Provide the (x, y) coordinate of the cell's center where the given text is located.  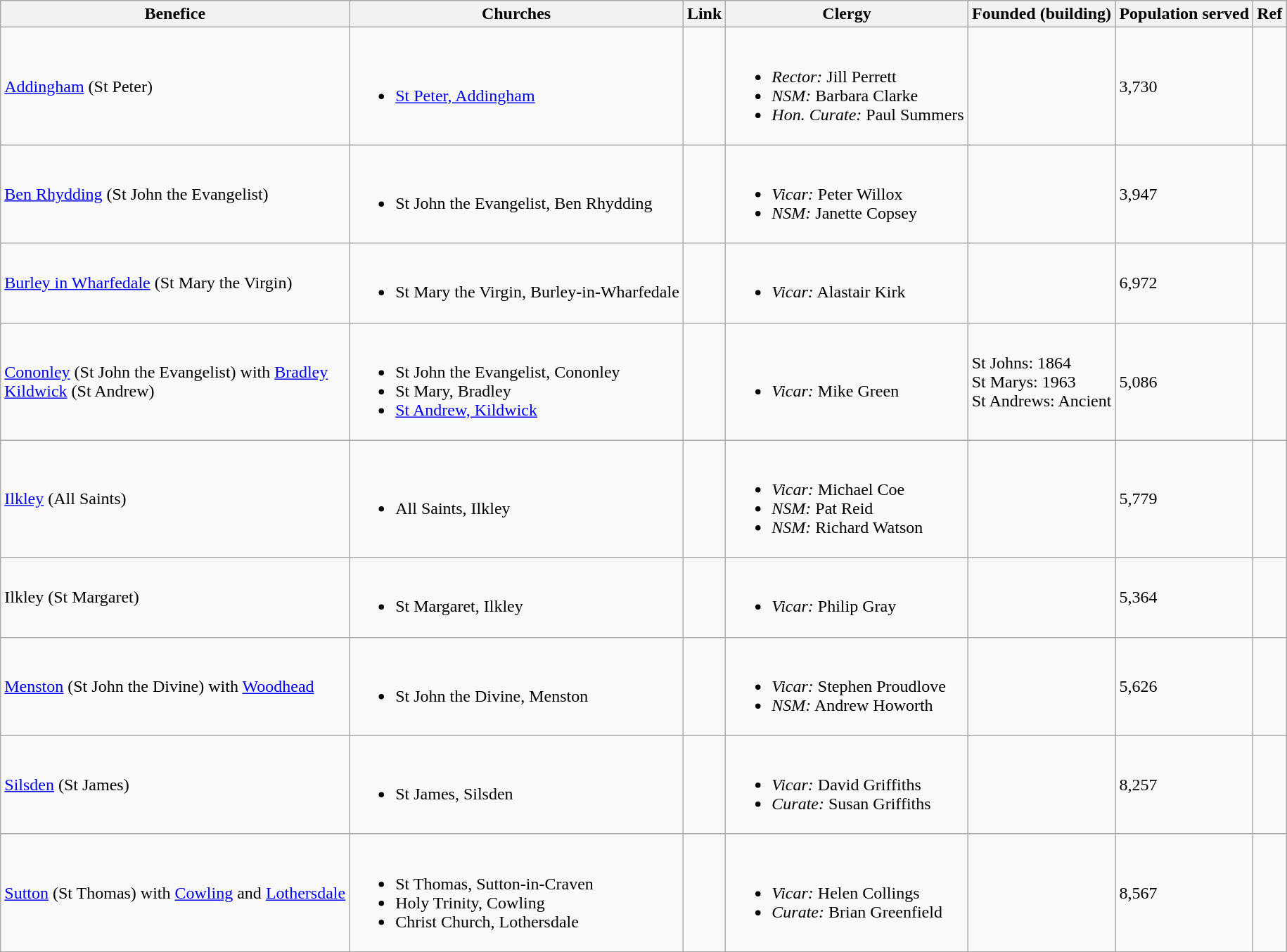
8,567 (1184, 893)
St Johns: 1864St Marys: 1963St Andrews: Ancient (1042, 381)
Cononley (St John the Evangelist) with BradleyKildwick (St Andrew) (175, 381)
3,947 (1184, 194)
All Saints, Ilkley (516, 499)
Vicar: Peter WilloxNSM: Janette Copsey (847, 194)
8,257 (1184, 785)
6,972 (1184, 283)
St Margaret, Ilkley (516, 598)
St Thomas, Sutton-in-CravenHoly Trinity, CowlingChrist Church, Lothersdale (516, 893)
Vicar: Stephen ProudloveNSM: Andrew Howorth (847, 686)
Clergy (847, 14)
Ilkley (St Margaret) (175, 598)
Benefice (175, 14)
Link (704, 14)
Founded (building) (1042, 14)
Vicar: Michael CoeNSM: Pat ReidNSM: Richard Watson (847, 499)
Burley in Wharfedale (St Mary the Virgin) (175, 283)
St James, Silsden (516, 785)
Sutton (St Thomas) with Cowling and Lothersdale (175, 893)
Ben Rhydding (St John the Evangelist) (175, 194)
Menston (St John the Divine) with Woodhead (175, 686)
5,364 (1184, 598)
Vicar: Helen CollingsCurate: Brian Greenfield (847, 893)
Vicar: David GriffithsCurate: Susan Griffiths (847, 785)
Silsden (St James) (175, 785)
Vicar: Mike Green (847, 381)
Vicar: Philip Gray (847, 598)
Vicar: Alastair Kirk (847, 283)
Ilkley (All Saints) (175, 499)
5,779 (1184, 499)
St Peter, Addingham (516, 86)
Population served (1184, 14)
Ref (1270, 14)
Rector: Jill PerrettNSM: Barbara ClarkeHon. Curate: Paul Summers (847, 86)
St John the Evangelist, CononleySt Mary, BradleySt Andrew, Kildwick (516, 381)
Churches (516, 14)
St John the Divine, Menston (516, 686)
Addingham (St Peter) (175, 86)
St John the Evangelist, Ben Rhydding (516, 194)
5,626 (1184, 686)
St Mary the Virgin, Burley-in-Wharfedale (516, 283)
3,730 (1184, 86)
5,086 (1184, 381)
